Scan for the cell matching the given text and deliver its [X, Y] coordinate at center. 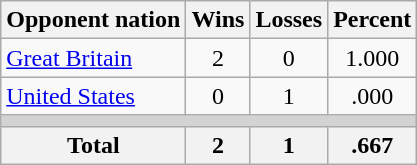
Great Britain [94, 58]
Total [94, 145]
.000 [372, 96]
Opponent nation [94, 20]
United States [94, 96]
1.000 [372, 58]
Percent [372, 20]
Losses [289, 20]
Wins [218, 20]
.667 [372, 145]
